Find where the given text appears and provide that cell's center as [X, Y] coordinate. 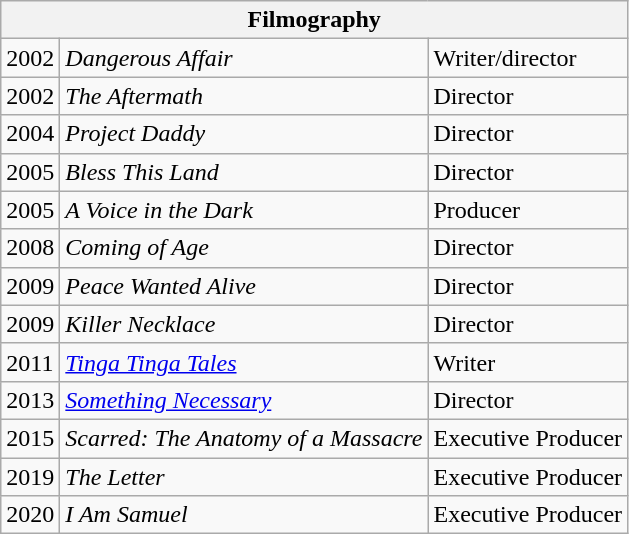
Dangerous Affair [244, 58]
Peace Wanted Alive [244, 286]
A Voice in the Dark [244, 210]
2008 [30, 248]
Writer [528, 362]
Bless This Land [244, 172]
2020 [30, 515]
Tinga Tinga Tales [244, 362]
The Letter [244, 477]
2013 [30, 400]
Scarred: The Anatomy of a Massacre [244, 438]
Producer [528, 210]
I Am Samuel [244, 515]
2011 [30, 362]
2004 [30, 134]
Killer Necklace [244, 324]
The Aftermath [244, 96]
Project Daddy [244, 134]
Something Necessary [244, 400]
Writer/director [528, 58]
2019 [30, 477]
2015 [30, 438]
Filmography [314, 20]
Coming of Age [244, 248]
